Pinpoint the cell where the given text exists, returning its [x, y] midpoint coordinate. 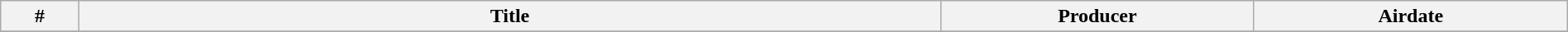
Producer [1097, 16]
Airdate [1411, 16]
# [40, 16]
Title [509, 16]
